Determine the [x, y] coordinate at the center of the cell enclosing the given text.  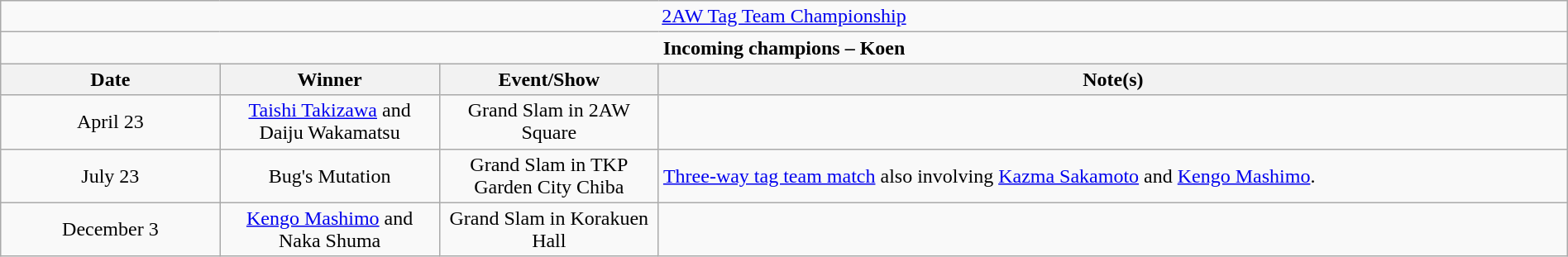
Three-way tag team match also involving Kazma Sakamoto and Kengo Mashimo. [1113, 175]
Note(s) [1113, 79]
Grand Slam in 2AW Square [549, 122]
Date [111, 79]
Bug's Mutation [329, 175]
Event/Show [549, 79]
Incoming champions – Koen [784, 48]
2AW Tag Team Championship [784, 17]
Taishi Takizawa and Daiju Wakamatsu [329, 122]
December 3 [111, 230]
Grand Slam in Korakuen Hall [549, 230]
Grand Slam in TKP Garden City Chiba [549, 175]
Kengo Mashimo and Naka Shuma [329, 230]
April 23 [111, 122]
Winner [329, 79]
July 23 [111, 175]
